Return the [x, y] coordinate for the center point of the cell that contains the specified text.  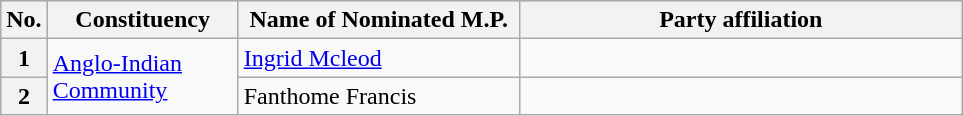
Constituency [142, 20]
Ingrid Mcleod [378, 58]
2 [24, 96]
1 [24, 58]
Fanthome Francis [378, 96]
No. [24, 20]
Name of Nominated M.P. [378, 20]
Anglo-Indian Community [142, 77]
Party affiliation [740, 20]
